Capture the cell that displays the provided text and extract its (x, y) central coordinate. 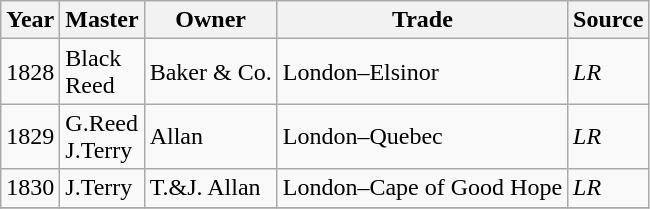
Source (608, 20)
Baker & Co. (210, 72)
J.Terry (102, 188)
G.ReedJ.Terry (102, 136)
London–Quebec (422, 136)
1830 (30, 188)
Allan (210, 136)
1829 (30, 136)
1828 (30, 72)
Owner (210, 20)
T.&J. Allan (210, 188)
Trade (422, 20)
London–Cape of Good Hope (422, 188)
Year (30, 20)
BlackReed (102, 72)
Master (102, 20)
London–Elsinor (422, 72)
